Capture the cell that displays the provided text and extract its [x, y] central coordinate. 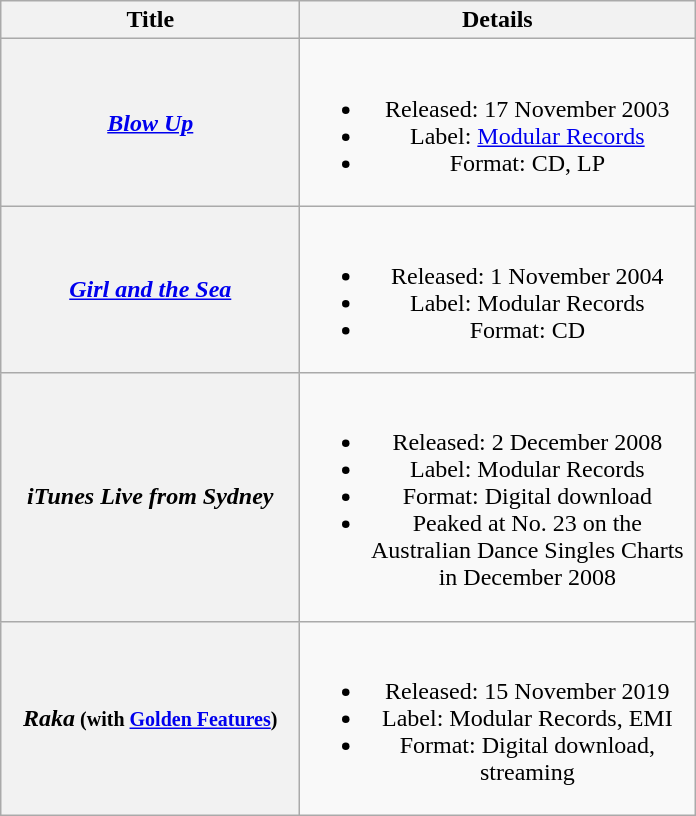
Released: 2 December 2008Label: Modular RecordsFormat: Digital downloadPeaked at No. 23 on the Australian Dance Singles Charts in December 2008 [498, 497]
Released: 1 November 2004Label: Modular RecordsFormat: CD [498, 290]
Title [150, 20]
iTunes Live from Sydney [150, 497]
Released: 15 November 2019Label: Modular Records, EMIFormat: Digital download, streaming [498, 718]
Girl and the Sea [150, 290]
Released: 17 November 2003Label: Modular RecordsFormat: CD, LP [498, 122]
Raka (with Golden Features) [150, 718]
Blow Up [150, 122]
Details [498, 20]
